Provide the [X, Y] coordinate of the cell's center where the given text is located.  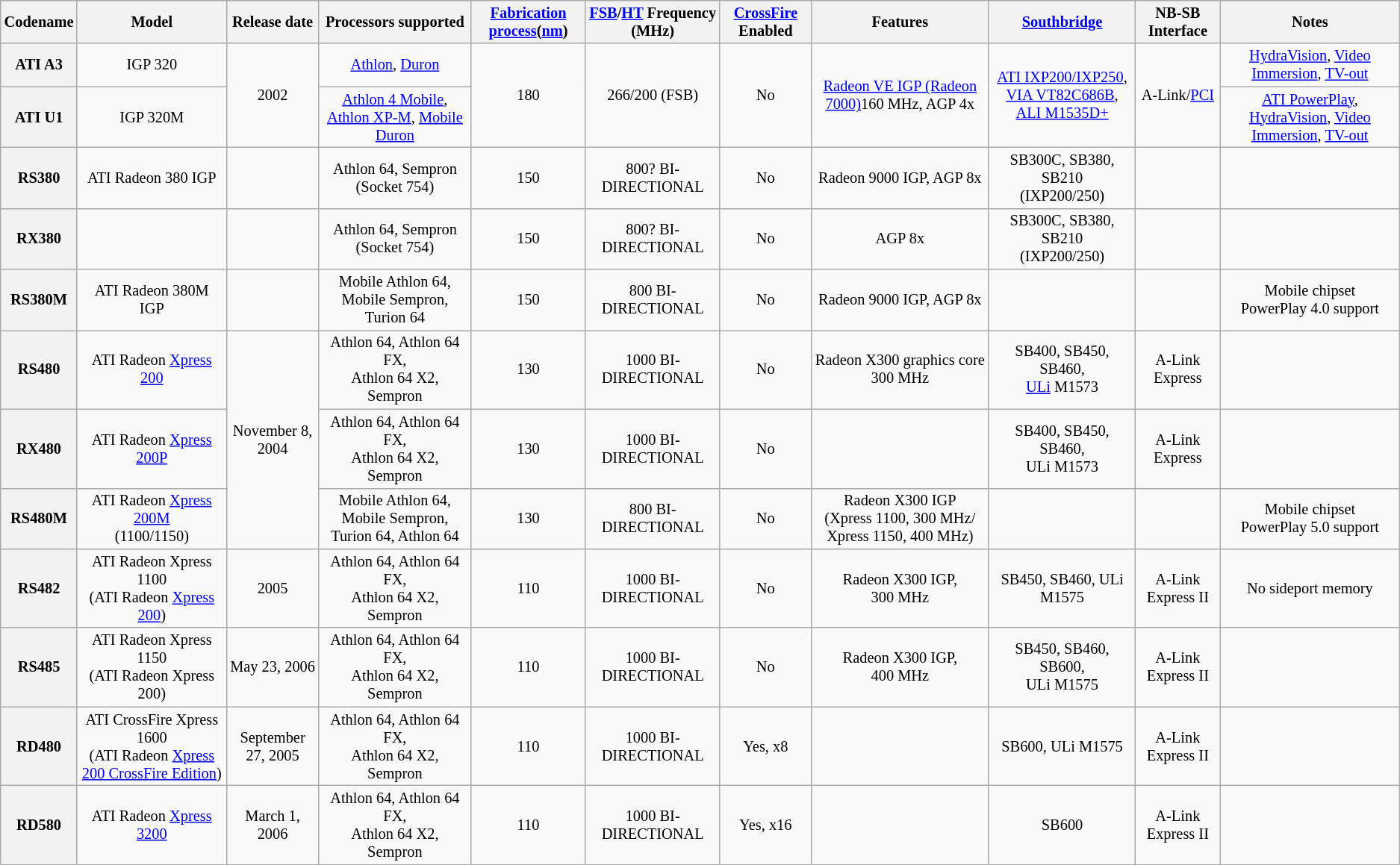
Yes, x16 [765, 825]
266/200 (FSB) [653, 96]
ATI Radeon Xpress 1100(ATI Radeon Xpress 200) [152, 588]
Mobile Athlon 64, Mobile Sempron,Turion 64 [395, 300]
AGP 8x [900, 239]
NB-SB Interface [1178, 22]
ATI CrossFire Xpress 1600(ATI Radeon Xpress 200 CrossFire Edition) [152, 746]
ATI Radeon 380M IGP [152, 300]
Mobile chipset PowerPlay 4.0 support [1310, 300]
IGP 320 [152, 65]
May 23, 2006 [273, 667]
A-Link/PCI [1178, 96]
ATI Radeon Xpress 200P [152, 449]
Yes, x8 [765, 746]
RS380 [39, 178]
ATI A3 [39, 65]
Mobile chipset PowerPlay 5.0 support [1310, 519]
SB450, SB460, ULi M1575 [1062, 588]
2002 [273, 96]
RS485 [39, 667]
ATI Radeon Xpress 1150(ATI Radeon Xpress 200) [152, 667]
No sideport memory [1310, 588]
RD480 [39, 746]
Radeon X300 IGP(Xpress 1100, 300 MHz/Xpress 1150, 400 MHz) [900, 519]
Codename [39, 22]
Notes [1310, 22]
2005 [273, 588]
FSB/HT Frequency (MHz) [653, 22]
March 1, 2006 [273, 825]
Features [900, 22]
CrossFire Enabled [765, 22]
Radeon X300 IGP, 400 MHz [900, 667]
Processors supported [395, 22]
RS480 [39, 369]
Radeon X300 graphics core300 MHz [900, 369]
HydraVision, Video Immersion, TV-out [1310, 65]
Radeon X300 IGP, 300 MHz [900, 588]
SB600 [1062, 825]
ATI Radeon Xpress 200M(1100/1150) [152, 519]
180 [529, 96]
RX380 [39, 239]
Mobile Athlon 64, Mobile Sempron,Turion 64, Athlon 64 [395, 519]
Release date [273, 22]
Model [152, 22]
Athlon, Duron [395, 65]
ATI U1 [39, 117]
ATI Radeon Xpress 3200 [152, 825]
Radeon VE IGP (Radeon 7000)160 MHz, AGP 4x [900, 96]
ATI Radeon 380 IGP [152, 178]
SB600, ULi M1575 [1062, 746]
Southbridge [1062, 22]
RD580 [39, 825]
RS380M [39, 300]
IGP 320M [152, 117]
Athlon 4 Mobile, Athlon XP-M, Mobile Duron [395, 117]
RX480 [39, 449]
RS480M [39, 519]
September 27, 2005 [273, 746]
SB450, SB460, SB600,ULi M1575 [1062, 667]
RS482 [39, 588]
ATI PowerPlay, HydraVision, Video Immersion, TV-out [1310, 117]
ATI IXP200/IXP250,VIA VT82C686B, ALI M1535D+ [1062, 96]
November 8, 2004 [273, 439]
ATI Radeon Xpress 200 [152, 369]
Fabrication process(nm) [529, 22]
